Detect which cell encompasses the target text, then output its (X, Y) center coordinate. 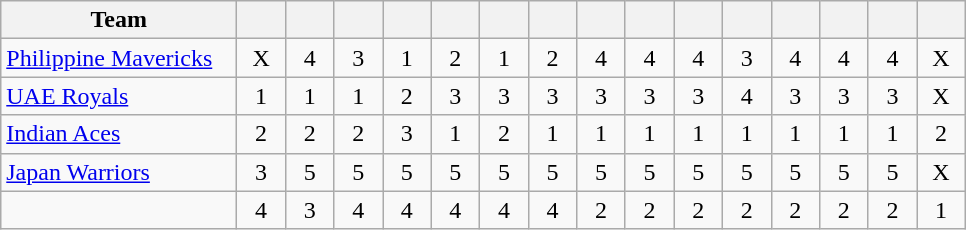
Indian Aces (119, 134)
Philippine Mavericks (119, 58)
UAE Royals (119, 96)
Team (119, 20)
Japan Warriors (119, 172)
